Return [X, Y] of the center of cell containing provided text 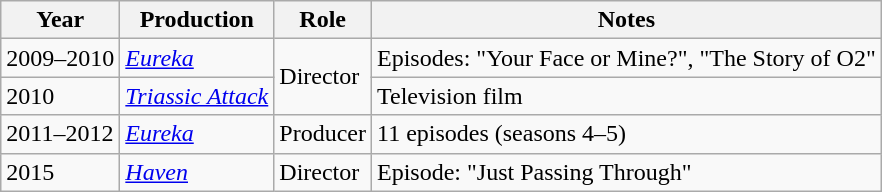
2015 [60, 172]
Year [60, 20]
2010 [60, 96]
Episodes: "Your Face or Mine?", "The Story of O2" [626, 58]
Notes [626, 20]
Television film [626, 96]
2009–2010 [60, 58]
11 episodes (seasons 4–5) [626, 134]
Role [323, 20]
Triassic Attack [197, 96]
Episode: "Just Passing Through" [626, 172]
Producer [323, 134]
Haven [197, 172]
Production [197, 20]
2011–2012 [60, 134]
